Return the (X, Y) coordinate for the center point of the cell that contains the specified text.  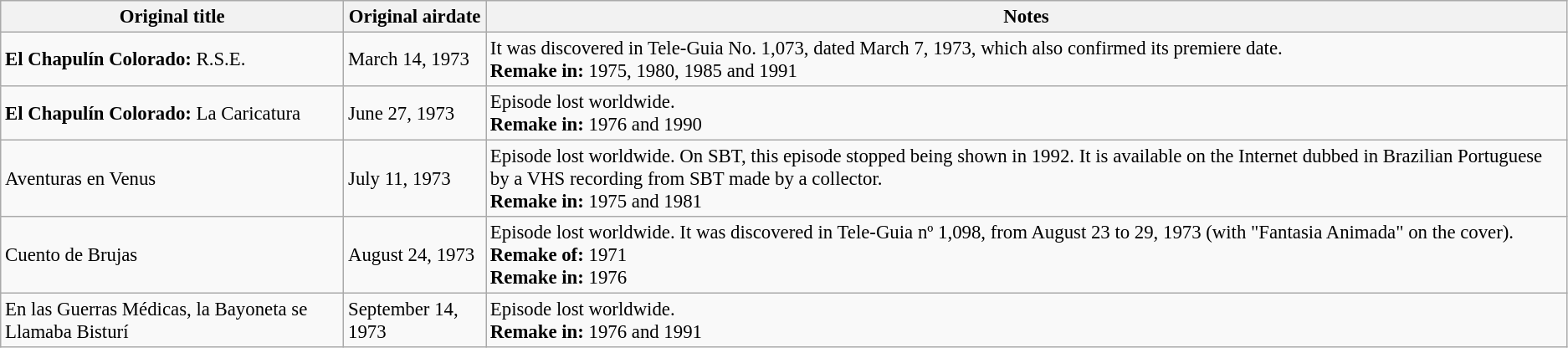
Notes (1027, 17)
Episode lost worldwide.Remake in: 1976 and 1991 (1027, 321)
Original airdate (415, 17)
July 11, 1973 (415, 179)
El Chapulín Colorado: R.S.E. (172, 60)
En las Guerras Médicas, la Bayoneta se Llamaba Bisturí (172, 321)
El Chapulín Colorado: La Caricatura (172, 114)
It was discovered in Tele-Guia No. 1,073, dated March 7, 1973, which also confirmed its premiere date.Remake in: 1975, 1980, 1985 and 1991 (1027, 60)
September 14, 1973 (415, 321)
August 24, 1973 (415, 255)
Cuento de Brujas (172, 255)
June 27, 1973 (415, 114)
Aventuras en Venus (172, 179)
March 14, 1973 (415, 60)
Original title (172, 17)
Episode lost worldwide.Remake in: 1976 and 1990 (1027, 114)
